Identify which cell holds the provided text, then report its (X, Y) central coordinate. 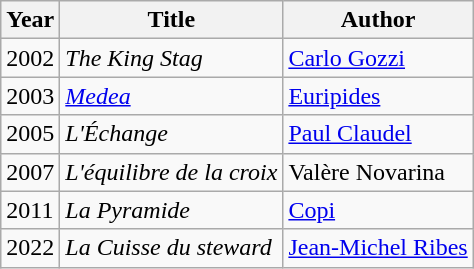
La Pyramide (172, 210)
2003 (30, 96)
The King Stag (172, 58)
2005 (30, 134)
Paul Claudel (378, 134)
Copi (378, 210)
Author (378, 20)
Year (30, 20)
2002 (30, 58)
2007 (30, 172)
Title (172, 20)
Valère Novarina (378, 172)
Euripides (378, 96)
L'équilibre de la croix (172, 172)
La Cuisse du steward (172, 248)
2022 (30, 248)
L'Échange (172, 134)
Jean-Michel Ribes (378, 248)
Carlo Gozzi (378, 58)
Medea (172, 96)
2011 (30, 210)
